Detect which cell encompasses the target text, then output its [x, y] center coordinate. 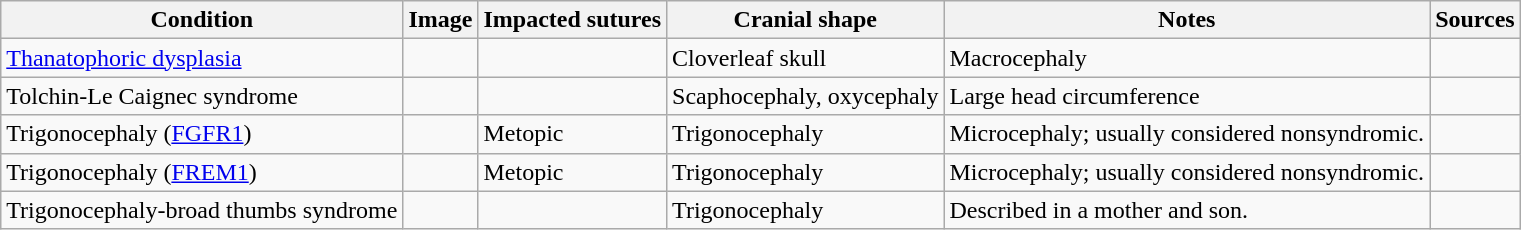
Cloverleaf skull [806, 58]
Scaphocephaly, oxycephaly [806, 96]
Notes [1187, 20]
Trigonocephaly-broad thumbs syndrome [202, 210]
Trigonocephaly (FREM1) [202, 172]
Impacted sutures [572, 20]
Image [440, 20]
Tolchin-Le Caignec syndrome [202, 96]
Large head circumference [1187, 96]
Sources [1476, 20]
Thanatophoric dysplasia [202, 58]
Cranial shape [806, 20]
Macrocephaly [1187, 58]
Trigonocephaly (FGFR1) [202, 134]
Described in a mother and son. [1187, 210]
Condition [202, 20]
